Search for the cell housing the specified text and yield its [X, Y] center coordinate. 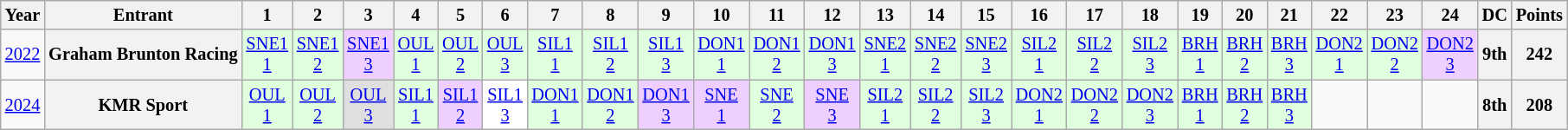
SNE1 [722, 105]
20 [1244, 15]
19 [1200, 15]
SNE13 [368, 55]
7 [555, 15]
Year [22, 15]
15 [986, 15]
1 [267, 15]
10 [722, 15]
13 [885, 15]
SNE12 [318, 55]
14 [935, 15]
8 [610, 15]
5 [460, 15]
Entrant [143, 15]
9 [665, 15]
8th [1495, 105]
Points [1539, 15]
SNE22 [935, 55]
21 [1289, 15]
SNE21 [885, 55]
4 [416, 15]
DC [1495, 15]
2022 [22, 55]
17 [1095, 15]
18 [1150, 15]
22 [1340, 15]
Graham Brunton Racing [143, 55]
SNE11 [267, 55]
KMR Sport [143, 105]
SNE2 [777, 105]
9th [1495, 55]
2024 [22, 105]
208 [1539, 105]
23 [1395, 15]
3 [368, 15]
242 [1539, 55]
24 [1450, 15]
SNE23 [986, 55]
6 [505, 15]
12 [832, 15]
11 [777, 15]
SNE3 [832, 105]
2 [318, 15]
16 [1039, 15]
